Return (X, Y) of the center of cell containing provided text 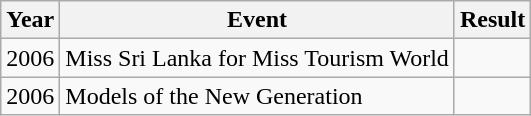
Result (492, 20)
Miss Sri Lanka for Miss Tourism World (258, 58)
Models of the New Generation (258, 96)
Year (30, 20)
Event (258, 20)
